For the text-containing cell, return its midpoint in (X, Y) coordinate format. 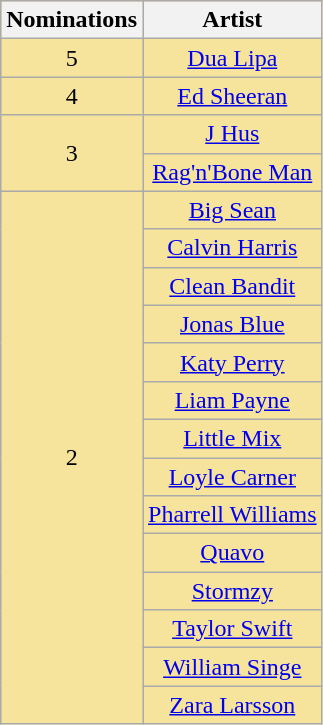
Pharrell Williams (232, 515)
4 (72, 96)
5 (72, 58)
Liam Payne (232, 400)
Taylor Swift (232, 629)
Quavo (232, 553)
Clean Bandit (232, 286)
Calvin Harris (232, 248)
Nominations (72, 20)
Zara Larsson (232, 705)
Dua Lipa (232, 58)
Big Sean (232, 210)
Stormzy (232, 591)
Artist (232, 20)
Katy Perry (232, 362)
3 (72, 153)
J Hus (232, 134)
William Singe (232, 667)
Jonas Blue (232, 324)
Rag'n'Bone Man (232, 172)
2 (72, 458)
Little Mix (232, 438)
Ed Sheeran (232, 96)
Loyle Carner (232, 477)
